Pinpoint the cell where the given text exists, returning its (X, Y) midpoint coordinate. 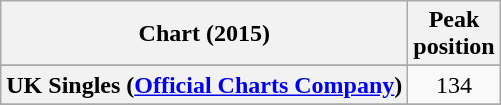
134 (454, 85)
UK Singles (Official Charts Company) (204, 85)
Peakposition (454, 34)
Chart (2015) (204, 34)
